Find where the given text appears and provide that cell's center as [x, y] coordinate. 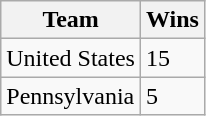
Team [71, 20]
Wins [172, 20]
United States [71, 58]
5 [172, 96]
Pennsylvania [71, 96]
15 [172, 58]
